Capture the cell that displays the provided text and extract its [X, Y] central coordinate. 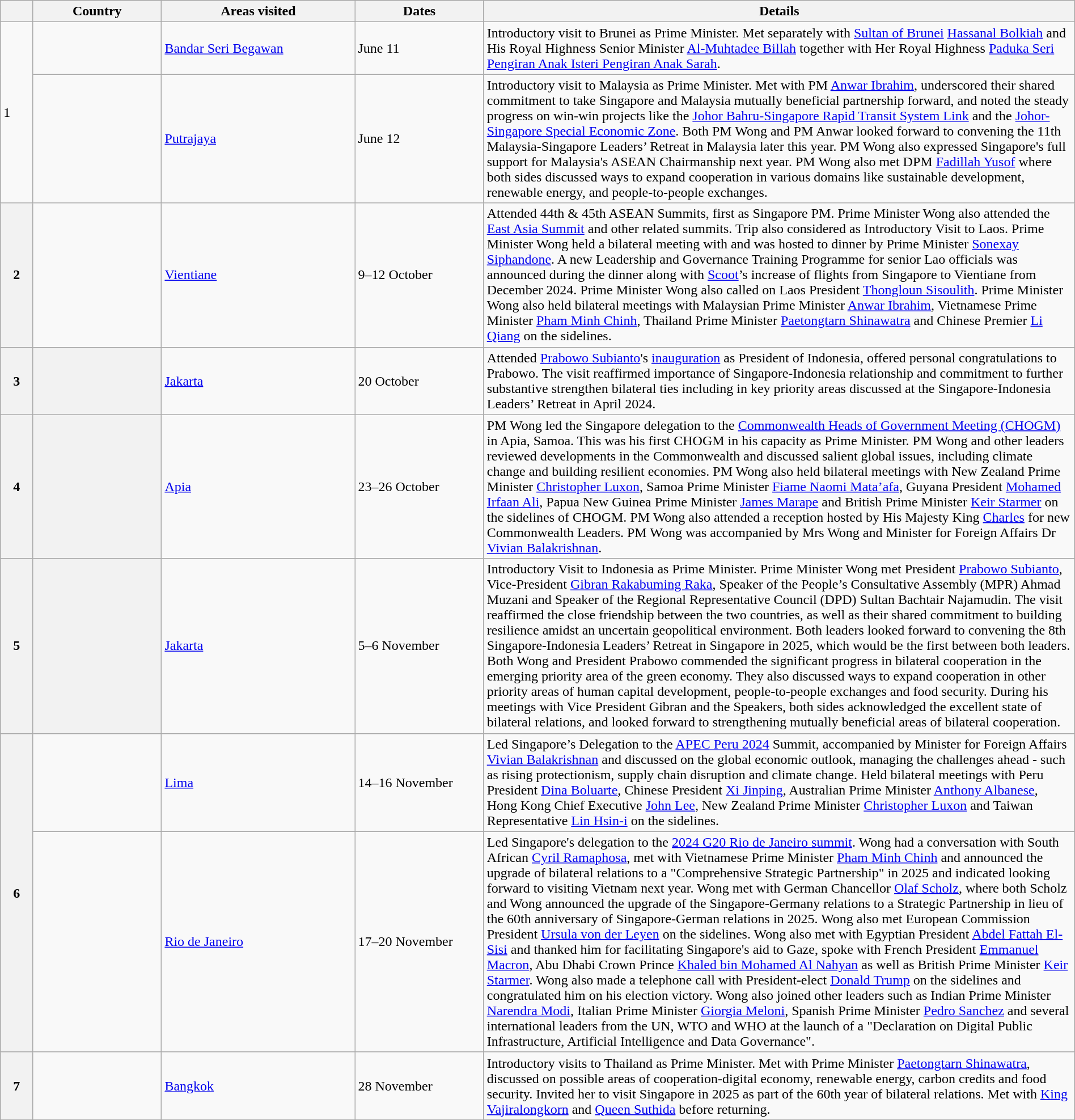
17–20 November [420, 941]
5 [17, 646]
Apia [259, 487]
Bangkok [259, 1085]
June 12 [420, 138]
23–26 October [420, 487]
Areas visited [259, 11]
Bandar Seri Begawan [259, 48]
7 [17, 1085]
28 November [420, 1085]
5–6 November [420, 646]
Rio de Janeiro [259, 941]
Details [779, 11]
Country [98, 11]
20 October [420, 381]
Putrajaya [259, 138]
9–12 October [420, 275]
June 11 [420, 48]
Lima [259, 783]
14–16 November [420, 783]
3 [17, 381]
Dates [420, 11]
6 [17, 893]
Vientiane [259, 275]
4 [17, 487]
2 [17, 275]
1 [17, 112]
